Capture the cell that displays the provided text and extract its [x, y] central coordinate. 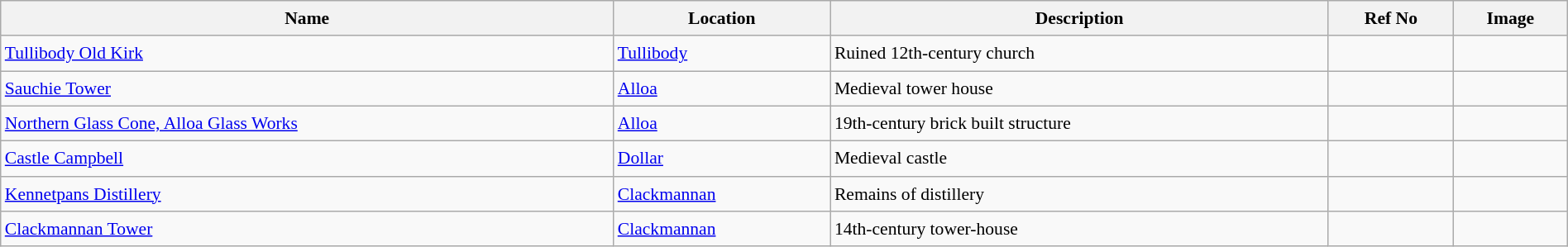
Ref No [1391, 18]
Northern Glass Cone, Alloa Glass Works [308, 124]
Medieval tower house [1079, 89]
Dollar [722, 159]
Medieval castle [1079, 159]
Clackmannan Tower [308, 230]
Sauchie Tower [308, 89]
Ruined 12th-century church [1079, 55]
Tullibody [722, 55]
14th-century tower-house [1079, 230]
Name [308, 18]
Kennetpans Distillery [308, 195]
Description [1079, 18]
Castle Campbell [308, 159]
Location [722, 18]
Remains of distillery [1079, 195]
Image [1510, 18]
Tullibody Old Kirk [308, 55]
19th-century brick built structure [1079, 124]
